Find where the given text appears and provide that cell's center as [X, Y] coordinate. 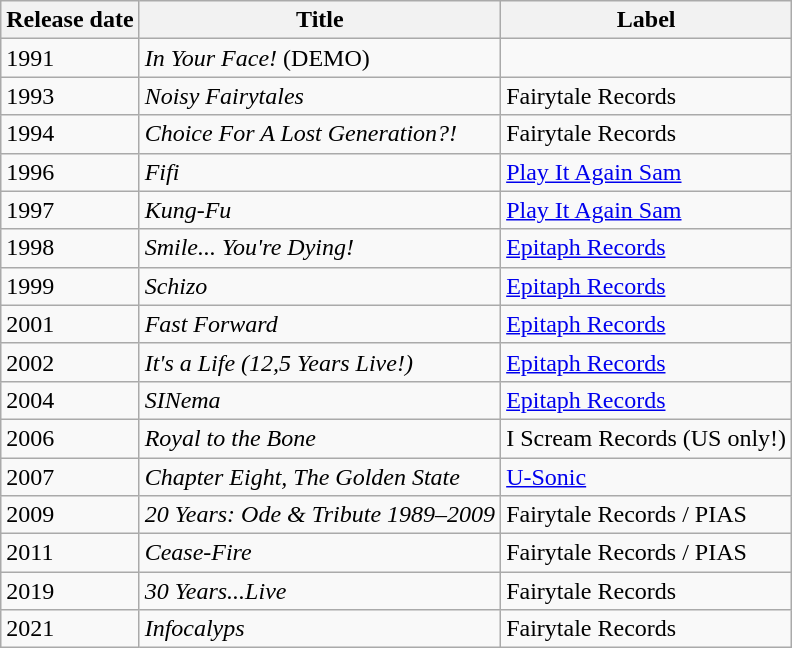
Kung-Fu [320, 210]
SINema [320, 400]
2002 [70, 362]
Label [646, 20]
U-Sonic [646, 477]
Fifi [320, 172]
2001 [70, 324]
It's a Life (12,5 Years Live!) [320, 362]
Infocalyps [320, 629]
2004 [70, 400]
1997 [70, 210]
1999 [70, 286]
In Your Face! (DEMO) [320, 58]
2006 [70, 438]
Release date [70, 20]
1991 [70, 58]
2007 [70, 477]
Royal to the Bone [320, 438]
2021 [70, 629]
Choice For A Lost Generation?! [320, 134]
I Scream Records (US only!) [646, 438]
1998 [70, 248]
Cease-Fire [320, 553]
Schizo [320, 286]
2019 [70, 591]
Title [320, 20]
2011 [70, 553]
Smile... You're Dying! [320, 248]
30 Years...Live [320, 591]
Noisy Fairytales [320, 96]
Fast Forward [320, 324]
2009 [70, 515]
20 Years: Ode & Tribute 1989–2009 [320, 515]
1993 [70, 96]
Chapter Eight, The Golden State [320, 477]
1994 [70, 134]
1996 [70, 172]
